Locate the cell with the specified text and output its (X, Y) center coordinate. 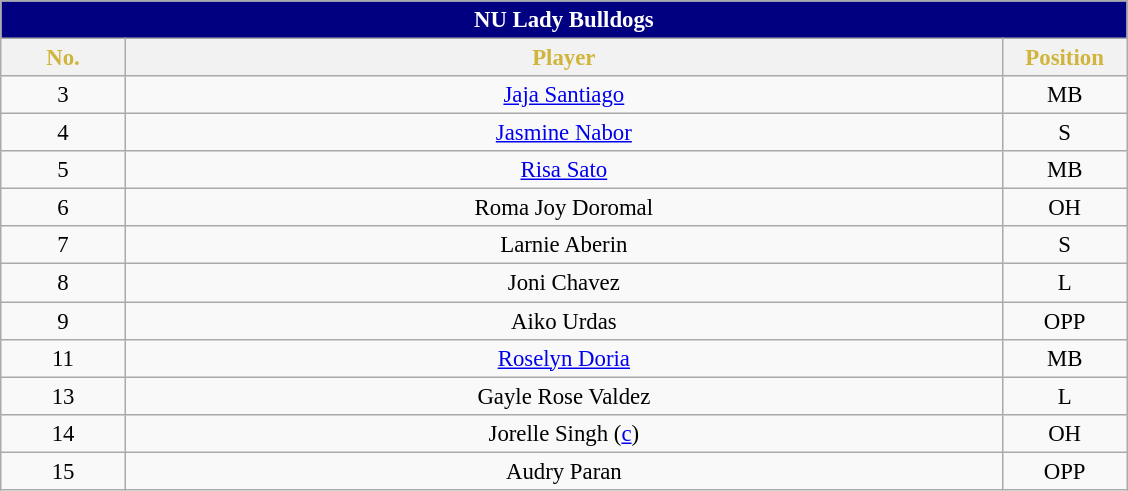
Jasmine Nabor (564, 133)
9 (64, 321)
Joni Chavez (564, 283)
Audry Paran (564, 471)
14 (64, 433)
6 (64, 208)
Roselyn Doria (564, 358)
7 (64, 245)
Larnie Aberin (564, 245)
Jorelle Singh (c) (564, 433)
Jaja Santiago (564, 95)
4 (64, 133)
13 (64, 396)
3 (64, 95)
Aiko Urdas (564, 321)
8 (64, 283)
15 (64, 471)
Player (564, 58)
Position (1064, 58)
5 (64, 170)
11 (64, 358)
No. (64, 58)
Risa Sato (564, 170)
Roma Joy Doromal (564, 208)
Gayle Rose Valdez (564, 396)
NU Lady Bulldogs (564, 20)
